For the text-containing cell, return its midpoint in (X, Y) coordinate format. 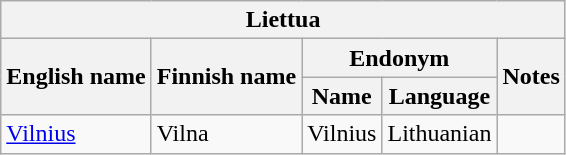
Notes (531, 77)
Lithuanian (440, 134)
Name (342, 96)
Language (440, 96)
Vilna (226, 134)
Liettua (284, 20)
English name (76, 77)
Finnish name (226, 77)
Endonym (400, 58)
